Identify which cell holds the provided text, then report its [X, Y] central coordinate. 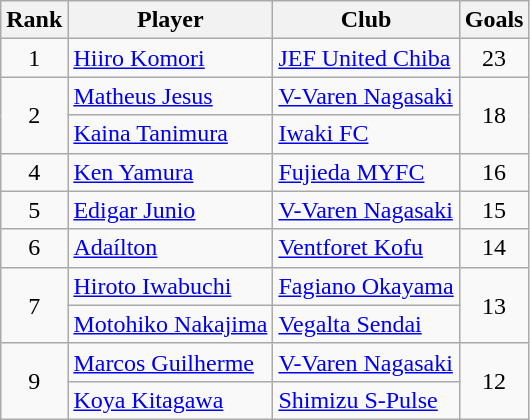
Shimizu S-Pulse [366, 400]
Fujieda MYFC [366, 172]
Edigar Junio [170, 210]
16 [494, 172]
Adaílton [170, 248]
6 [34, 248]
Matheus Jesus [170, 96]
Club [366, 20]
12 [494, 381]
2 [34, 115]
Fagiano Okayama [366, 286]
4 [34, 172]
Koya Kitagawa [170, 400]
Rank [34, 20]
Ken Yamura [170, 172]
Player [170, 20]
13 [494, 305]
Vegalta Sendai [366, 324]
Ventforet Kofu [366, 248]
18 [494, 115]
Hiroto Iwabuchi [170, 286]
Kaina Tanimura [170, 134]
5 [34, 210]
Motohiko Nakajima [170, 324]
14 [494, 248]
23 [494, 58]
15 [494, 210]
Hiiro Komori [170, 58]
Iwaki FC [366, 134]
7 [34, 305]
1 [34, 58]
JEF United Chiba [366, 58]
9 [34, 381]
Goals [494, 20]
Marcos Guilherme [170, 362]
